Provide the [x, y] coordinate of the cell's center where the given text is located.  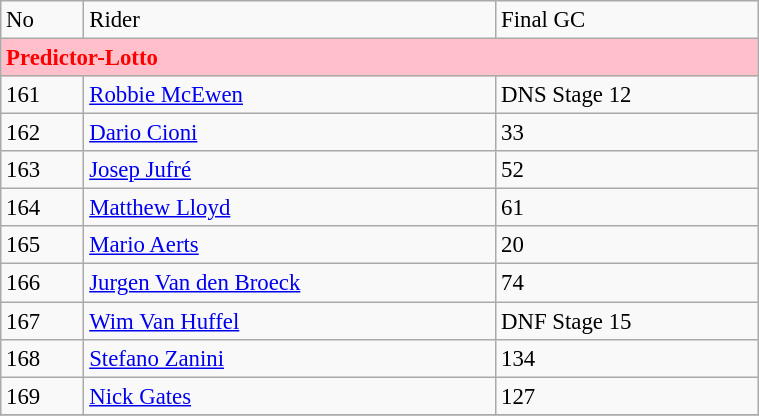
Jurgen Van den Broeck [290, 283]
167 [42, 321]
Wim Van Huffel [290, 321]
20 [627, 245]
Stefano Zanini [290, 358]
169 [42, 396]
Predictor-Lotto [380, 58]
Robbie McEwen [290, 95]
DNS Stage 12 [627, 95]
52 [627, 170]
162 [42, 133]
74 [627, 283]
Matthew Lloyd [290, 208]
164 [42, 208]
Rider [290, 20]
166 [42, 283]
134 [627, 358]
61 [627, 208]
127 [627, 396]
No [42, 20]
Dario Cioni [290, 133]
161 [42, 95]
Josep Jufré [290, 170]
163 [42, 170]
Nick Gates [290, 396]
168 [42, 358]
165 [42, 245]
Mario Aerts [290, 245]
33 [627, 133]
DNF Stage 15 [627, 321]
Final GC [627, 20]
